Scan for the cell matching the given text and deliver its [X, Y] coordinate at center. 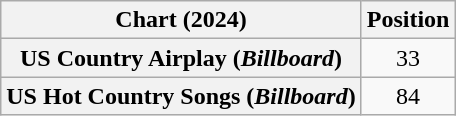
Position [408, 20]
33 [408, 58]
84 [408, 96]
US Hot Country Songs (Billboard) [181, 96]
Chart (2024) [181, 20]
US Country Airplay (Billboard) [181, 58]
